Search for the cell housing the specified text and yield its (X, Y) center coordinate. 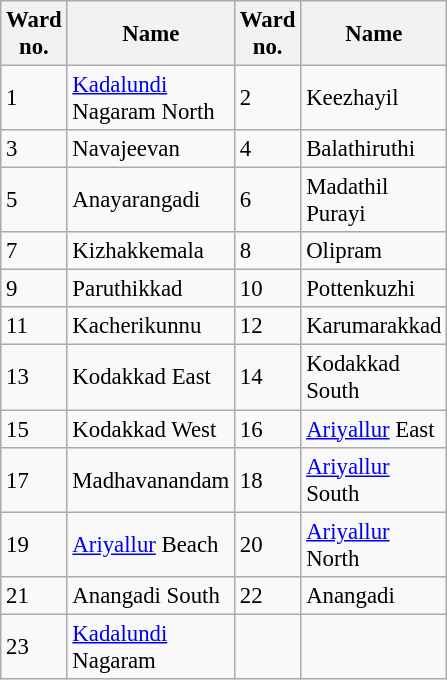
21 (34, 595)
1 (34, 98)
11 (34, 327)
7 (34, 251)
4 (268, 149)
Balathiruthi (374, 149)
12 (268, 327)
Kodakkad East (150, 378)
19 (34, 544)
18 (268, 480)
Kodakkad South (374, 378)
Kadalundi Nagaram (150, 646)
Ariyallur East (374, 429)
10 (268, 289)
Kacherikunnu (150, 327)
15 (34, 429)
Madhavanandam (150, 480)
17 (34, 480)
Ariyallur North (374, 544)
Kodakkad West (150, 429)
23 (34, 646)
Anayarangadi (150, 200)
Paruthikkad (150, 289)
Kadalundi Nagaram North (150, 98)
9 (34, 289)
Pottenkuzhi (374, 289)
Ariyallur Beach (150, 544)
3 (34, 149)
5 (34, 200)
Kizhakkemala (150, 251)
8 (268, 251)
Navajeevan (150, 149)
Anangadi South (150, 595)
6 (268, 200)
Karumarakkad (374, 327)
16 (268, 429)
Ariyallur South (374, 480)
2 (268, 98)
Olipram (374, 251)
Anangadi (374, 595)
Madathil Purayi (374, 200)
14 (268, 378)
22 (268, 595)
20 (268, 544)
13 (34, 378)
Keezhayil (374, 98)
